Capture the cell that displays the provided text and extract its [X, Y] central coordinate. 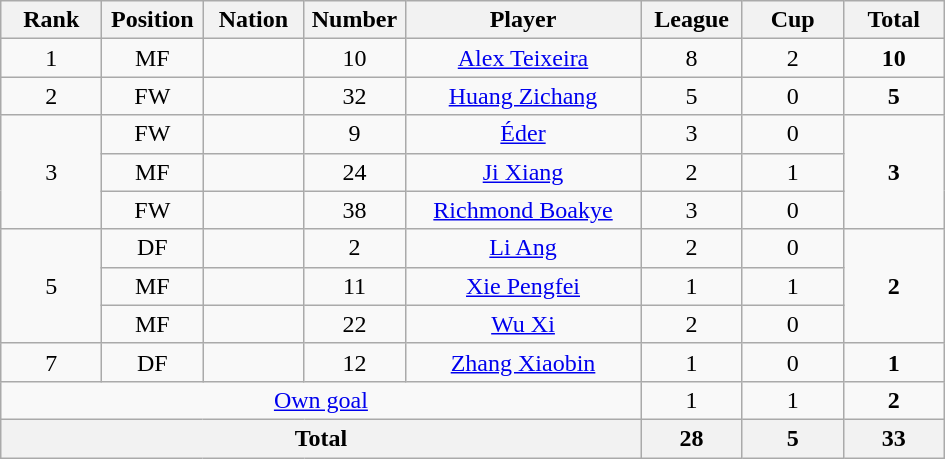
8 [692, 58]
Rank [52, 20]
Own goal [321, 400]
38 [354, 210]
Position [152, 20]
Wu Xi [523, 324]
22 [354, 324]
Zhang Xiaobin [523, 362]
Ji Xiang [523, 172]
9 [354, 134]
32 [354, 96]
28 [692, 438]
Player [523, 20]
7 [52, 362]
33 [894, 438]
Huang Zichang [523, 96]
Li Ang [523, 248]
Richmond Boakye [523, 210]
Nation [254, 20]
11 [354, 286]
League [692, 20]
Number [354, 20]
Cup [792, 20]
12 [354, 362]
24 [354, 172]
Xie Pengfei [523, 286]
Éder [523, 134]
Alex Teixeira [523, 58]
